From the cell containing the given text, extract its center point as (x, y) coordinate. 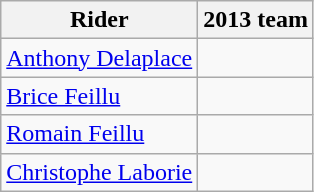
Brice Feillu (100, 96)
Romain Feillu (100, 134)
Christophe Laborie (100, 172)
Anthony Delaplace (100, 58)
Rider (100, 20)
2013 team (256, 20)
